Output the [x, y] coordinate of the center of the cell containing the given text.  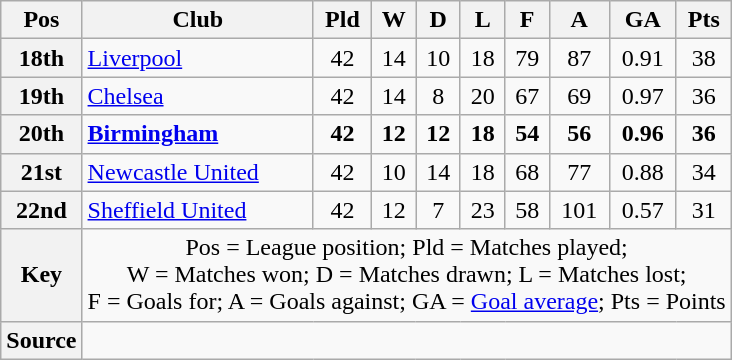
Birmingham [198, 134]
Liverpool [198, 58]
67 [527, 96]
0.91 [642, 58]
GA [642, 20]
20th [42, 134]
Sheffield United [198, 210]
D [438, 20]
L [482, 20]
77 [579, 172]
8 [438, 96]
Newcastle United [198, 172]
21st [42, 172]
0.88 [642, 172]
Club [198, 20]
101 [579, 210]
38 [704, 58]
Source [42, 340]
0.57 [642, 210]
0.96 [642, 134]
34 [704, 172]
87 [579, 58]
31 [704, 210]
19th [42, 96]
68 [527, 172]
Key [42, 275]
69 [579, 96]
79 [527, 58]
58 [527, 210]
Pld [342, 20]
22nd [42, 210]
20 [482, 96]
23 [482, 210]
56 [579, 134]
F [527, 20]
18th [42, 58]
54 [527, 134]
7 [438, 210]
A [579, 20]
Chelsea [198, 96]
Pts [704, 20]
Pos [42, 20]
W [393, 20]
0.97 [642, 96]
